Extract the [x, y] coordinate from the center of the cell holding the provided text.  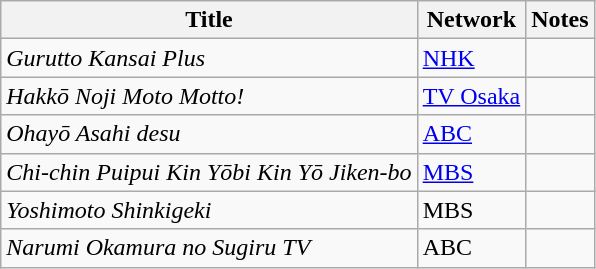
Yoshimoto Shinkigeki [209, 210]
Hakkō Noji Moto Motto! [209, 96]
Narumi Okamura no Sugiru TV [209, 248]
Ohayō Asahi desu [209, 134]
Title [209, 20]
NHK [472, 58]
TV Osaka [472, 96]
Gurutto Kansai Plus [209, 58]
Network [472, 20]
Chi-chin Puipui Kin Yōbi Kin Yō Jiken-bo [209, 172]
Notes [560, 20]
